Locate the cell with the specified text and output its (X, Y) center coordinate. 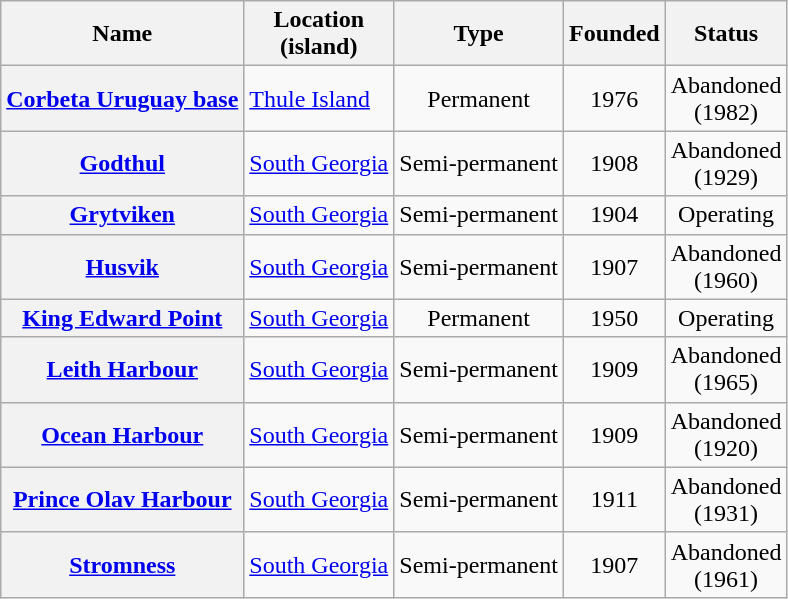
Thule Island (319, 98)
Type (479, 34)
Abandoned(1965) (726, 370)
King Edward Point (122, 318)
Grytviken (122, 215)
Abandoned(1931) (726, 500)
Corbeta Uruguay base (122, 98)
Husvik (122, 266)
Abandoned(1982) (726, 98)
Godthul (122, 164)
Leith Harbour (122, 370)
1908 (614, 164)
1976 (614, 98)
Abandoned(1929) (726, 164)
Abandoned(1920) (726, 434)
1911 (614, 500)
Abandoned(1961) (726, 564)
Abandoned(1960) (726, 266)
Location(island) (319, 34)
Stromness (122, 564)
1904 (614, 215)
Prince Olav Harbour (122, 500)
1950 (614, 318)
Status (726, 34)
Name (122, 34)
Founded (614, 34)
Ocean Harbour (122, 434)
